For the text-containing cell, return its midpoint in [x, y] coordinate format. 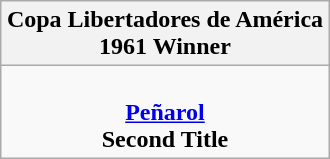
PeñarolSecond Title [164, 112]
Copa Libertadores de América1961 Winner [164, 34]
